Return (X, Y) of the center of cell containing provided text 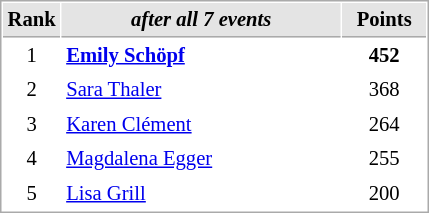
4 (32, 158)
5 (32, 194)
1 (32, 56)
Points (384, 20)
Emily Schöpf (202, 56)
Sara Thaler (202, 90)
Rank (32, 20)
452 (384, 56)
255 (384, 158)
264 (384, 124)
Lisa Grill (202, 194)
3 (32, 124)
2 (32, 90)
Karen Clément (202, 124)
200 (384, 194)
Magdalena Egger (202, 158)
368 (384, 90)
after all 7 events (202, 20)
